Provide the (x, y) coordinate of the cell's center where the given text is located.  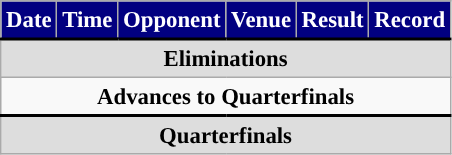
Time (88, 20)
Record (410, 20)
Eliminations (226, 58)
Date (29, 20)
Advances to Quarterfinals (226, 97)
Opponent (172, 20)
Venue (262, 20)
Quarterfinals (226, 135)
Result (332, 20)
